Identify which cell holds the provided text, then report its (X, Y) central coordinate. 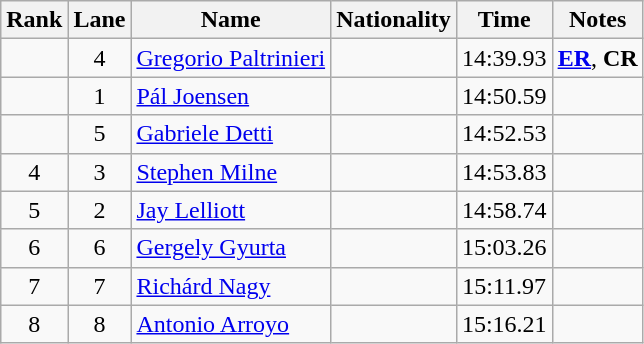
15:16.21 (504, 324)
2 (100, 210)
Name (231, 20)
14:58.74 (504, 210)
Lane (100, 20)
Gregorio Paltrinieri (231, 58)
15:03.26 (504, 248)
1 (100, 96)
Richárd Nagy (231, 286)
Nationality (394, 20)
Jay Lelliott (231, 210)
Antonio Arroyo (231, 324)
15:11.97 (504, 286)
Gergely Gyurta (231, 248)
Time (504, 20)
Rank (34, 20)
Gabriele Detti (231, 134)
14:50.59 (504, 96)
3 (100, 172)
ER, CR (598, 58)
14:52.53 (504, 134)
Stephen Milne (231, 172)
14:53.83 (504, 172)
Pál Joensen (231, 96)
Notes (598, 20)
14:39.93 (504, 58)
